Return [X, Y] of the center of cell containing provided text 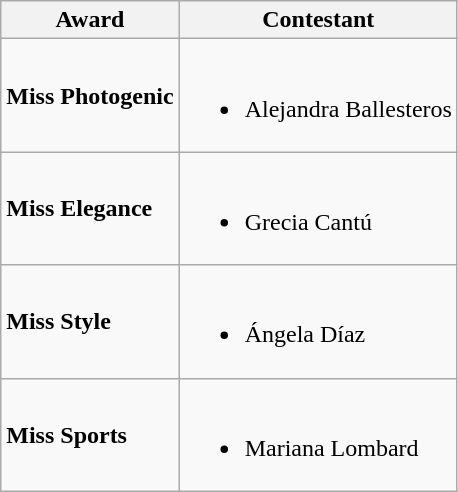
Alejandra Ballesteros [318, 96]
Miss Elegance [90, 208]
Mariana Lombard [318, 434]
Ángela Díaz [318, 322]
Contestant [318, 20]
Miss Sports [90, 434]
Grecia Cantú [318, 208]
Miss Style [90, 322]
Miss Photogenic [90, 96]
Award [90, 20]
